Return (X, Y) of the center of cell containing provided text 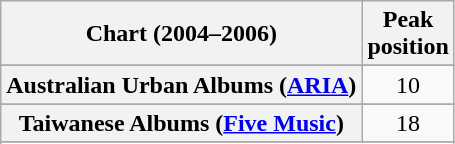
Peakposition (408, 34)
Australian Urban Albums (ARIA) (182, 85)
Chart (2004–2006) (182, 34)
18 (408, 123)
Taiwanese Albums (Five Music) (182, 123)
10 (408, 85)
